Determine the [x, y] coordinate at the center of the cell enclosing the given text.  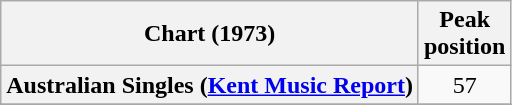
57 [464, 85]
Chart (1973) [210, 34]
Australian Singles (Kent Music Report) [210, 85]
Peakposition [464, 34]
